Locate the cell with the specified text and output its [x, y] center coordinate. 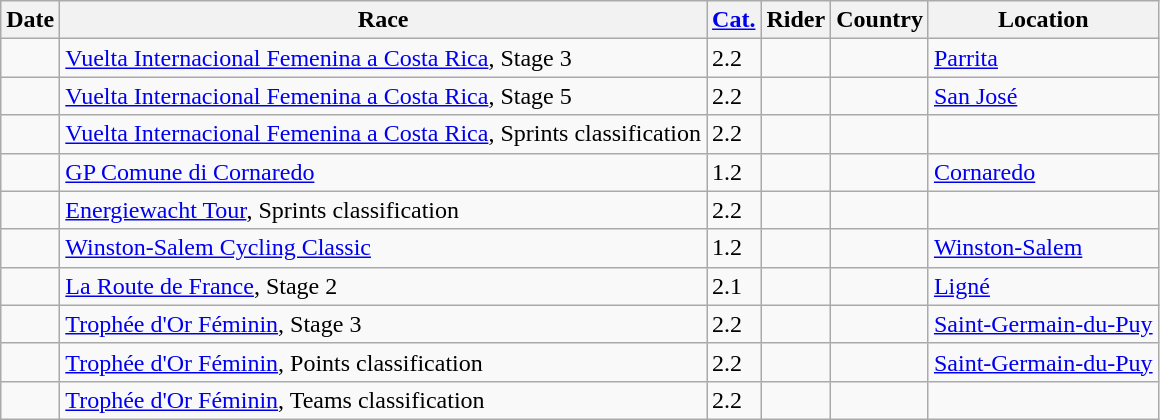
Vuelta Internacional Femenina a Costa Rica, Stage 3 [384, 58]
La Route de France, Stage 2 [384, 286]
Trophée d'Or Féminin, Teams classification [384, 400]
Vuelta Internacional Femenina a Costa Rica, Sprints classification [384, 134]
Country [880, 20]
2.1 [734, 286]
San José [1043, 96]
Vuelta Internacional Femenina a Costa Rica, Stage 5 [384, 96]
GP Comune di Cornaredo [384, 172]
Date [30, 20]
Location [1043, 20]
Trophée d'Or Féminin, Stage 3 [384, 324]
Parrita [1043, 58]
Race [384, 20]
Ligné [1043, 286]
Rider [796, 20]
Cornaredo [1043, 172]
Winston-Salem Cycling Classic [384, 248]
Energiewacht Tour, Sprints classification [384, 210]
Trophée d'Or Féminin, Points classification [384, 362]
Cat. [734, 20]
Winston-Salem [1043, 248]
